Return [x, y] of the center of cell containing provided text 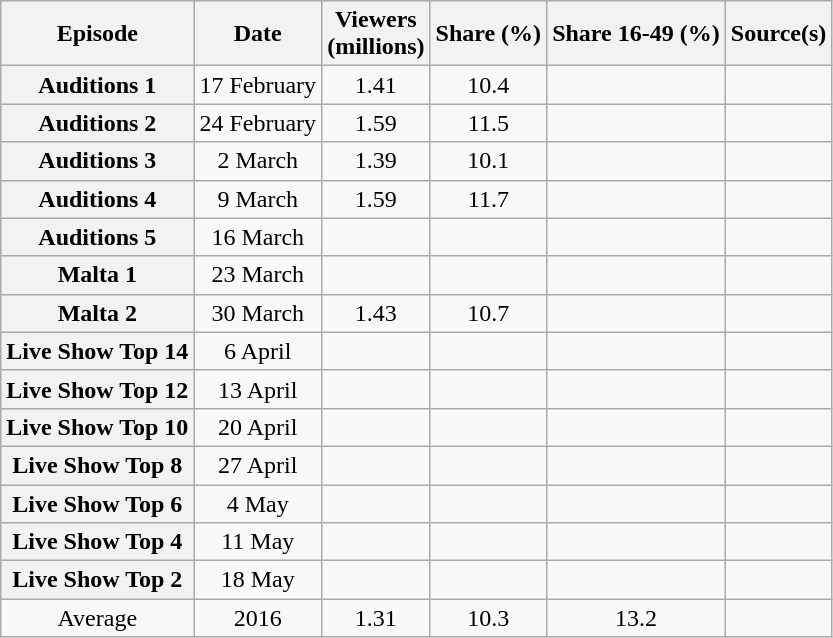
Source(s) [778, 34]
Share 16-49 (%) [636, 34]
10.3 [488, 618]
18 May [258, 580]
Live Show Top 4 [98, 542]
Malta 1 [98, 275]
10.4 [488, 85]
Live Show Top 2 [98, 580]
1.41 [376, 85]
24 February [258, 123]
1.43 [376, 313]
Live Show Top 14 [98, 351]
Live Show Top 8 [98, 465]
2016 [258, 618]
2 March [258, 161]
9 March [258, 199]
20 April [258, 427]
17 February [258, 85]
Auditions 3 [98, 161]
1.31 [376, 618]
4 May [258, 503]
Live Show Top 10 [98, 427]
Episode [98, 34]
Share (%) [488, 34]
Date [258, 34]
13 April [258, 389]
27 April [258, 465]
Auditions 4 [98, 199]
6 April [258, 351]
11 May [258, 542]
Viewers(millions) [376, 34]
Live Show Top 6 [98, 503]
11.5 [488, 123]
Auditions 5 [98, 237]
23 March [258, 275]
Average [98, 618]
13.2 [636, 618]
30 March [258, 313]
1.39 [376, 161]
Live Show Top 12 [98, 389]
Auditions 2 [98, 123]
10.7 [488, 313]
11.7 [488, 199]
Malta 2 [98, 313]
16 March [258, 237]
Auditions 1 [98, 85]
10.1 [488, 161]
